Pinpoint the cell where the given text exists, returning its (x, y) midpoint coordinate. 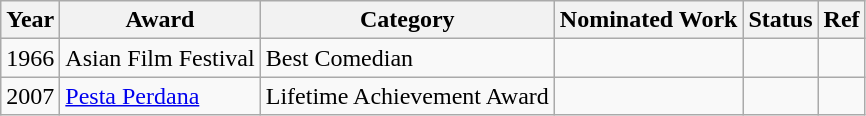
Nominated Work (648, 20)
Best Comedian (407, 58)
Ref (842, 20)
2007 (30, 96)
Lifetime Achievement Award (407, 96)
Category (407, 20)
Award (160, 20)
Pesta Perdana (160, 96)
1966 (30, 58)
Status (780, 20)
Asian Film Festival (160, 58)
Year (30, 20)
